Scan for the cell matching the given text and deliver its [x, y] coordinate at center. 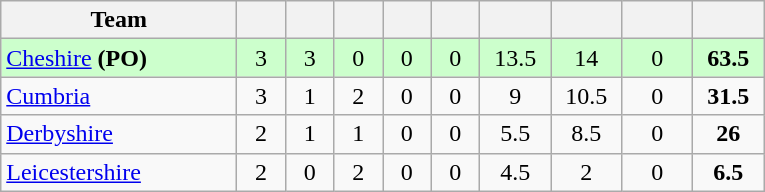
8.5 [586, 134]
Leicestershire [119, 172]
26 [728, 134]
13.5 [516, 58]
10.5 [586, 96]
Cumbria [119, 96]
5.5 [516, 134]
Team [119, 20]
9 [516, 96]
Derbyshire [119, 134]
63.5 [728, 58]
4.5 [516, 172]
14 [586, 58]
Cheshire (PO) [119, 58]
31.5 [728, 96]
6.5 [728, 172]
